For the text-containing cell, return its midpoint in (x, y) coordinate format. 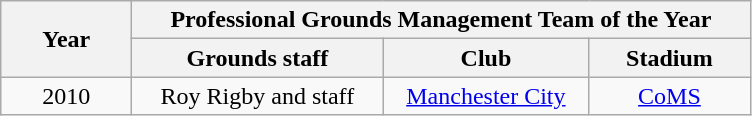
Grounds staff (258, 58)
Club (486, 58)
Manchester City (486, 96)
Stadium (670, 58)
Roy Rigby and staff (258, 96)
2010 (66, 96)
CoMS (670, 96)
Professional Grounds Management Team of the Year (441, 20)
Year (66, 39)
